Search for the cell housing the specified text and yield its [x, y] center coordinate. 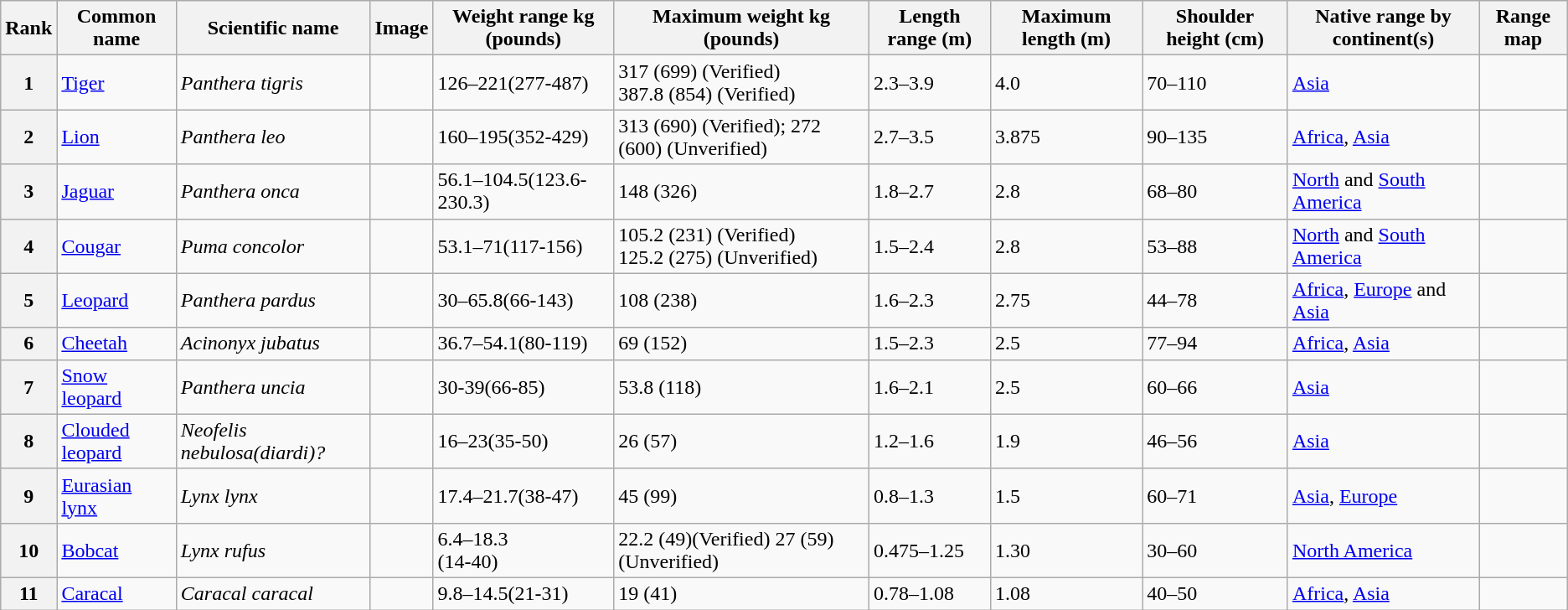
Acinonyx jubatus [273, 344]
8 [28, 441]
108 (238) [742, 300]
Leopard [116, 300]
North America [1383, 550]
Length range (m) [930, 28]
1.5–2.4 [930, 246]
5 [28, 300]
Eurasian lynx [116, 496]
Puma concolor [273, 246]
17.4–21.7(38-47) [524, 496]
Image [402, 28]
16–23(35-50) [524, 441]
26 (57) [742, 441]
40–50 [1215, 593]
Caracal [116, 593]
3 [28, 191]
Range map [1524, 28]
30–60 [1215, 550]
Weight range kg (pounds) [524, 28]
2.3–3.9 [930, 82]
22.2 (49)(Verified) 27 (59)(Unverified) [742, 550]
56.1–104.5(123.6-230.3) [524, 191]
19 (41) [742, 593]
Jaguar [116, 191]
0.8–1.3 [930, 496]
Africa, Europe and Asia [1383, 300]
2.7–3.5 [930, 137]
4 [28, 246]
1 [28, 82]
Panthera uncia [273, 387]
10 [28, 550]
0.78–1.08 [930, 593]
Maximum weight kg (pounds) [742, 28]
44–78 [1215, 300]
3.875 [1065, 137]
Scientific name [273, 28]
317 (699) (Verified)387.8 (854) (Verified) [742, 82]
9 [28, 496]
313 (690) (Verified); 272 (600) (Unverified) [742, 137]
Neofelis nebulosa(diardi)? [273, 441]
1.9 [1065, 441]
160–195(352-429) [524, 137]
Maximum length (m) [1065, 28]
2.75 [1065, 300]
2 [28, 137]
Rank [28, 28]
1.6–2.1 [930, 387]
53.8 (118) [742, 387]
Caracal caracal [273, 593]
Panthera onca [273, 191]
68–80 [1215, 191]
69 (152) [742, 344]
6.4–18.3(14-40) [524, 550]
Bobcat [116, 550]
53–88 [1215, 246]
1.5 [1065, 496]
Cougar [116, 246]
Panthera leo [273, 137]
Tiger [116, 82]
148 (326) [742, 191]
90–135 [1215, 137]
1.8–2.7 [930, 191]
60–71 [1215, 496]
0.475–1.25 [930, 550]
Asia, Europe [1383, 496]
9.8–14.5(21-31) [524, 593]
11 [28, 593]
1.5–2.3 [930, 344]
Cheetah [116, 344]
Lion [116, 137]
Snow leopard [116, 387]
105.2 (231) (Verified)125.2 (275) (Unverified) [742, 246]
Lynx lynx [273, 496]
Native range by continent(s) [1383, 28]
30–65.8(66-143) [524, 300]
Shoulder height (cm) [1215, 28]
Common name [116, 28]
Lynx rufus [273, 550]
36.7–54.1(80-119) [524, 344]
30-39(66-85) [524, 387]
1.30 [1065, 550]
Panthera tigris [273, 82]
77–94 [1215, 344]
126–221(277-487) [524, 82]
45 (99) [742, 496]
Panthera pardus [273, 300]
60–66 [1215, 387]
Clouded leopard [116, 441]
1.08 [1065, 593]
1.2–1.6 [930, 441]
6 [28, 344]
46–56 [1215, 441]
70–110 [1215, 82]
53.1–71(117-156) [524, 246]
1.6–2.3 [930, 300]
4.0 [1065, 82]
7 [28, 387]
